Determine the [X, Y] coordinate at the center of the cell enclosing the given text.  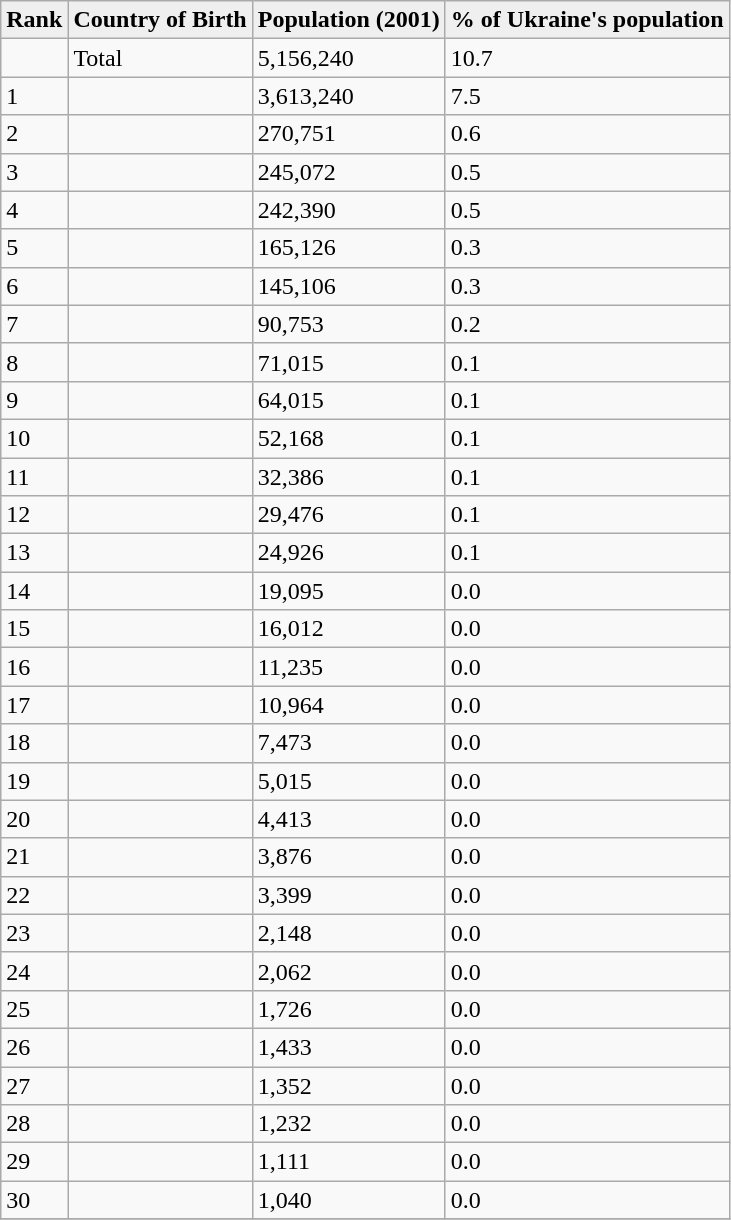
1,111 [348, 1162]
4,413 [348, 819]
Country of Birth [160, 20]
9 [34, 400]
Total [160, 58]
17 [34, 705]
1,040 [348, 1200]
5,156,240 [348, 58]
24,926 [348, 553]
1,232 [348, 1124]
7,473 [348, 743]
10,964 [348, 705]
52,168 [348, 438]
71,015 [348, 362]
29 [34, 1162]
4 [34, 210]
270,751 [348, 134]
64,015 [348, 400]
19 [34, 781]
12 [34, 515]
3,613,240 [348, 96]
Rank [34, 20]
3,399 [348, 895]
% of Ukraine's population [587, 20]
26 [34, 1047]
30 [34, 1200]
25 [34, 1009]
23 [34, 933]
1,352 [348, 1085]
0.6 [587, 134]
7 [34, 324]
245,072 [348, 172]
Population (2001) [348, 20]
29,476 [348, 515]
165,126 [348, 248]
14 [34, 591]
3 [34, 172]
5 [34, 248]
15 [34, 629]
10 [34, 438]
1,433 [348, 1047]
3,876 [348, 857]
145,106 [348, 286]
11,235 [348, 667]
242,390 [348, 210]
2,148 [348, 933]
10.7 [587, 58]
18 [34, 743]
1 [34, 96]
8 [34, 362]
27 [34, 1085]
16,012 [348, 629]
90,753 [348, 324]
0.2 [587, 324]
13 [34, 553]
20 [34, 819]
28 [34, 1124]
22 [34, 895]
21 [34, 857]
5,015 [348, 781]
6 [34, 286]
19,095 [348, 591]
11 [34, 477]
32,386 [348, 477]
7.5 [587, 96]
2 [34, 134]
24 [34, 971]
2,062 [348, 971]
16 [34, 667]
1,726 [348, 1009]
